Search for the cell housing the specified text and yield its (X, Y) center coordinate. 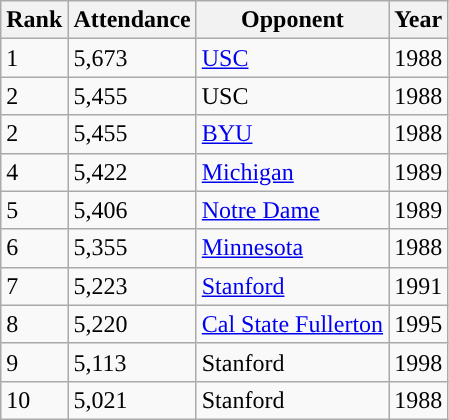
BYU (292, 134)
5,406 (132, 210)
1998 (418, 362)
1991 (418, 286)
5,113 (132, 362)
1 (34, 58)
Cal State Fullerton (292, 324)
10 (34, 400)
Rank (34, 20)
9 (34, 362)
6 (34, 248)
Year (418, 20)
7 (34, 286)
Opponent (292, 20)
5,673 (132, 58)
5,021 (132, 400)
4 (34, 172)
5,355 (132, 248)
Attendance (132, 20)
Minnesota (292, 248)
5,422 (132, 172)
8 (34, 324)
1995 (418, 324)
5,220 (132, 324)
5,223 (132, 286)
Michigan (292, 172)
Notre Dame (292, 210)
5 (34, 210)
